Return the (x, y) coordinate for the center point of the cell that contains the specified text.  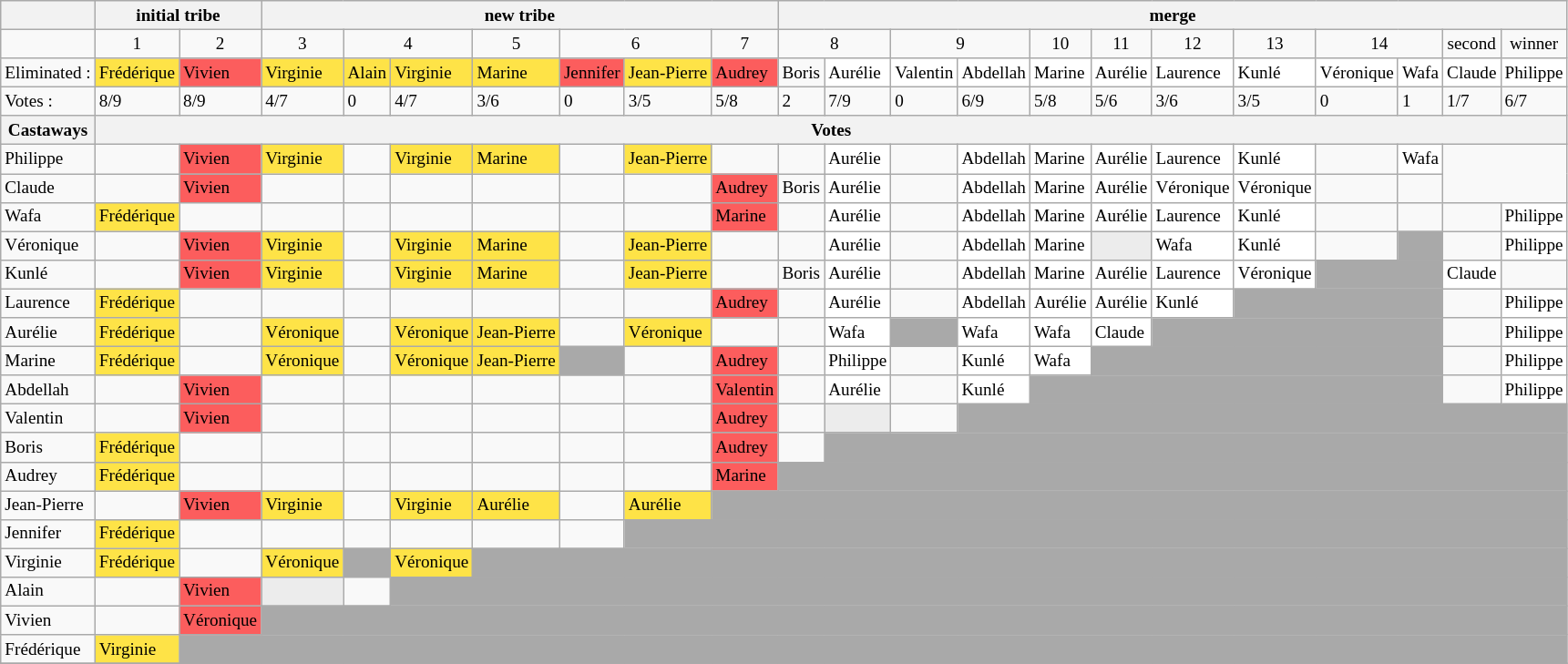
second (1472, 44)
1/7 (1472, 101)
Castaways (48, 130)
6/9 (994, 101)
9 (960, 44)
13 (1275, 44)
winner (1534, 44)
4 (408, 44)
7 (745, 44)
8 (835, 44)
3 (302, 44)
new tribe (519, 15)
initial tribe (178, 15)
Votes (831, 130)
10 (1061, 44)
merge (1173, 15)
14 (1379, 44)
6 (635, 44)
Votes : (48, 101)
12 (1193, 44)
6/7 (1534, 101)
Eliminated : (48, 73)
7/9 (858, 101)
11 (1121, 44)
5/6 (1121, 101)
5 (516, 44)
